Output the (x, y) coordinate of the center of the cell containing the given text.  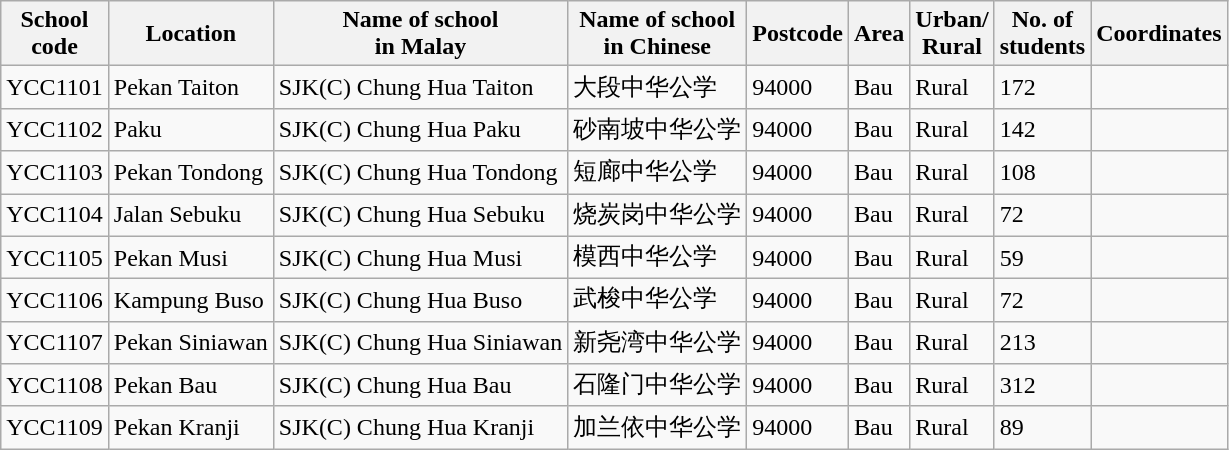
SJK(C) Chung Hua Bau (420, 386)
SJK(C) Chung Hua Taiton (420, 88)
大段中华公学 (658, 88)
砂南坡中华公学 (658, 130)
SJK(C) Chung Hua Musi (420, 258)
SJK(C) Chung Hua Paku (420, 130)
No. ofstudents (1042, 34)
Name of schoolin Chinese (658, 34)
Pekan Tondong (190, 172)
Postcode (798, 34)
Urban/Rural (952, 34)
短廊中华公学 (658, 172)
YCC1104 (55, 216)
Pekan Musi (190, 258)
Area (880, 34)
59 (1042, 258)
Name of schoolin Malay (420, 34)
Location (190, 34)
89 (1042, 428)
Jalan Sebuku (190, 216)
YCC1106 (55, 300)
石隆门中华公学 (658, 386)
YCC1107 (55, 342)
YCC1108 (55, 386)
YCC1102 (55, 130)
模西中华公学 (658, 258)
213 (1042, 342)
Pekan Bau (190, 386)
Paku (190, 130)
YCC1103 (55, 172)
172 (1042, 88)
Pekan Kranji (190, 428)
加兰依中华公学 (658, 428)
Schoolcode (55, 34)
烧炭岗中华公学 (658, 216)
SJK(C) Chung Hua Siniawan (420, 342)
YCC1101 (55, 88)
142 (1042, 130)
Kampung Buso (190, 300)
312 (1042, 386)
Pekan Taiton (190, 88)
SJK(C) Chung Hua Sebuku (420, 216)
武梭中华公学 (658, 300)
SJK(C) Chung Hua Buso (420, 300)
SJK(C) Chung Hua Tondong (420, 172)
YCC1109 (55, 428)
YCC1105 (55, 258)
Pekan Siniawan (190, 342)
新尧湾中华公学 (658, 342)
108 (1042, 172)
SJK(C) Chung Hua Kranji (420, 428)
Coordinates (1159, 34)
